Provide the (x, y) coordinate of the cell's center where the given text is located.  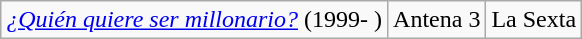
La Sexta (534, 20)
Antena 3 (437, 20)
¿Quién quiere ser millonario? (1999- ) (194, 20)
